Identify which cell holds the provided text, then report its [x, y] central coordinate. 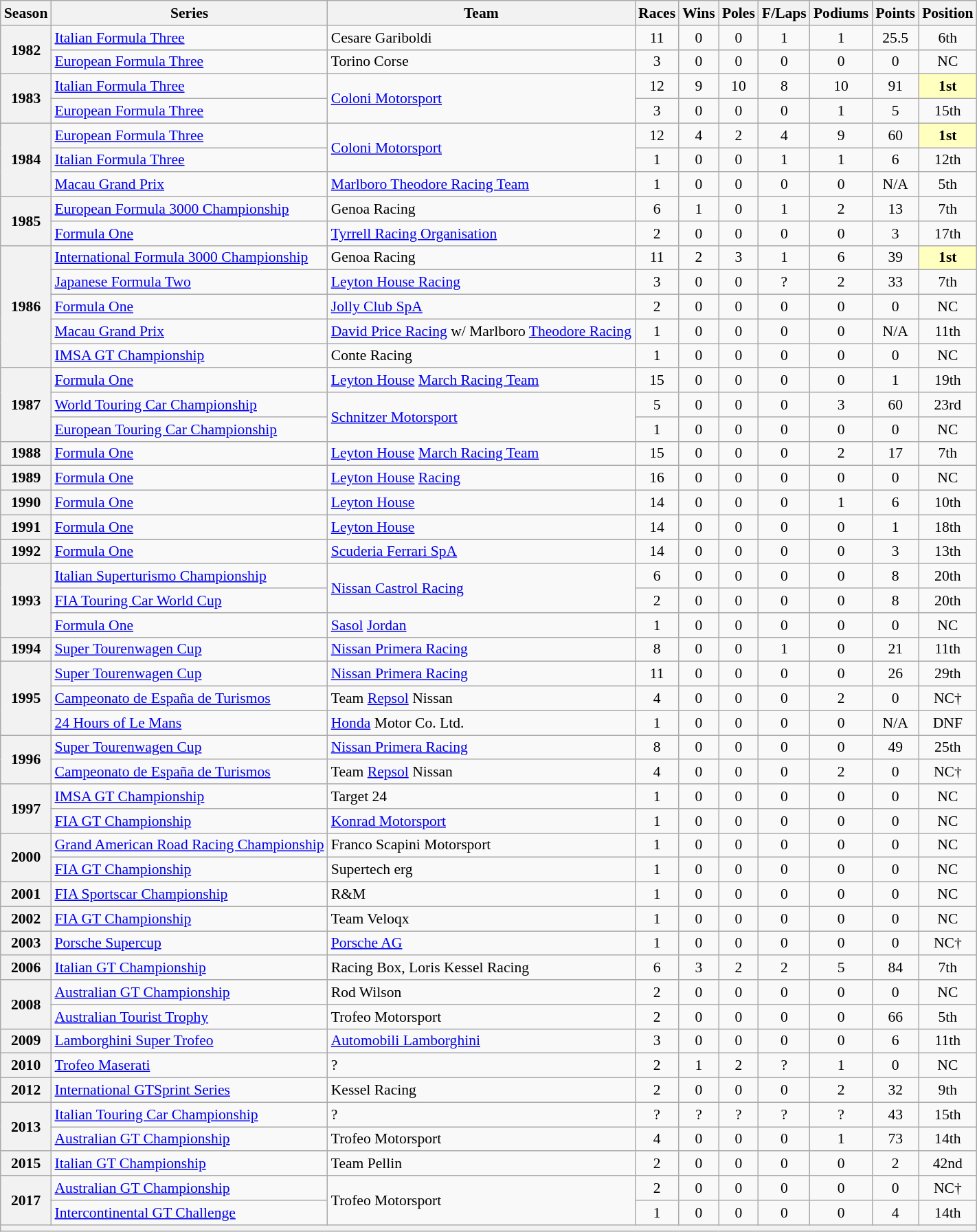
FIA Sportscar Championship [189, 895]
1984 [26, 159]
73 [895, 1139]
Nissan Castrol Racing [481, 588]
Franco Scapini Motorsport [481, 845]
Konrad Motorsport [481, 821]
2010 [26, 1066]
25th [947, 748]
17 [895, 453]
1991 [26, 527]
Position [947, 13]
26 [895, 674]
Poles [739, 13]
European Touring Car Championship [189, 429]
2006 [26, 968]
DNF [947, 723]
Team [481, 13]
23rd [947, 405]
12th [947, 160]
F/Laps [785, 13]
39 [895, 258]
84 [895, 968]
World Touring Car Championship [189, 405]
International GTSprint Series [189, 1090]
1985 [26, 221]
29th [947, 674]
Rod Wilson [481, 992]
David Price Racing w/ Marlboro Theodore Racing [481, 331]
1993 [26, 601]
Wins [699, 13]
Lamborghini Super Trofeo [189, 1041]
91 [895, 87]
Tyrrell Racing Organisation [481, 234]
Porsche AG [481, 943]
2002 [26, 919]
16 [657, 478]
24 Hours of Le Mans [189, 723]
Australian Tourist Trophy [189, 1017]
32 [895, 1090]
2012 [26, 1090]
Series [189, 13]
Races [657, 13]
Italian Touring Car Championship [189, 1115]
49 [895, 748]
2008 [26, 1005]
Season [26, 13]
43 [895, 1115]
Podiums [841, 13]
Team Veloqx [481, 919]
Points [895, 13]
Automobili Lamborghini [481, 1041]
1994 [26, 649]
1992 [26, 552]
Honda Motor Co. Ltd. [481, 723]
2003 [26, 943]
19th [947, 381]
2001 [26, 895]
1982 [26, 49]
R&M [481, 895]
1986 [26, 306]
FIA Touring Car World Cup [189, 601]
1996 [26, 760]
6th [947, 38]
13th [947, 552]
2000 [26, 858]
42nd [947, 1164]
13 [895, 209]
Target 24 [481, 796]
33 [895, 282]
25.5 [895, 38]
18th [947, 527]
1997 [26, 808]
Supertech erg [481, 870]
Grand American Road Racing Championship [189, 845]
2015 [26, 1164]
17th [947, 234]
European Formula 3000 Championship [189, 209]
10th [947, 503]
Sasol Jordan [481, 625]
Racing Box, Loris Kessel Racing [481, 968]
International Formula 3000 Championship [189, 258]
1995 [26, 698]
Intercontinental GT Challenge [189, 1213]
2009 [26, 1041]
Italian Superturismo Championship [189, 576]
21 [895, 649]
Porsche Supercup [189, 943]
66 [895, 1017]
2017 [26, 1200]
Kessel Racing [481, 1090]
Torino Corse [481, 62]
9th [947, 1090]
1987 [26, 405]
Japanese Formula Two [189, 282]
1988 [26, 453]
1983 [26, 99]
Team Pellin [481, 1164]
Jolly Club SpA [481, 307]
Scuderia Ferrari SpA [481, 552]
Schnitzer Motorsport [481, 416]
Cesare Gariboldi [481, 38]
1989 [26, 478]
Trofeo Maserati [189, 1066]
1990 [26, 503]
2013 [26, 1127]
Marlboro Theodore Racing Team [481, 185]
Conte Racing [481, 356]
